Identify which cell holds the provided text, then report its (X, Y) central coordinate. 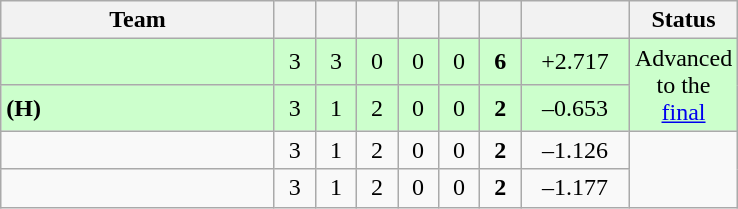
Advanced to the final (684, 85)
Team (138, 20)
–1.126 (576, 150)
(H) (138, 108)
–1.177 (576, 188)
Status (684, 20)
–0.653 (576, 108)
+2.717 (576, 62)
6 (500, 62)
